Scan for the cell matching the given text and deliver its [x, y] coordinate at center. 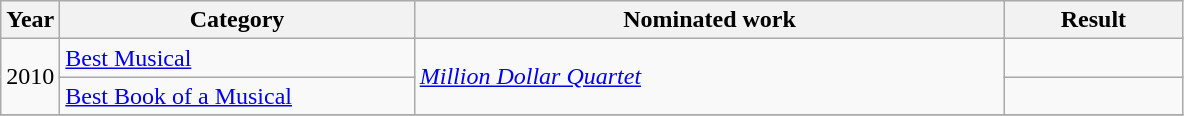
Year [30, 20]
Nominated work [710, 20]
Category [237, 20]
2010 [30, 77]
Best Book of a Musical [237, 96]
Best Musical [237, 58]
Result [1094, 20]
Million Dollar Quartet [710, 77]
